Extract the (X, Y) coordinate from the center of the cell holding the provided text.  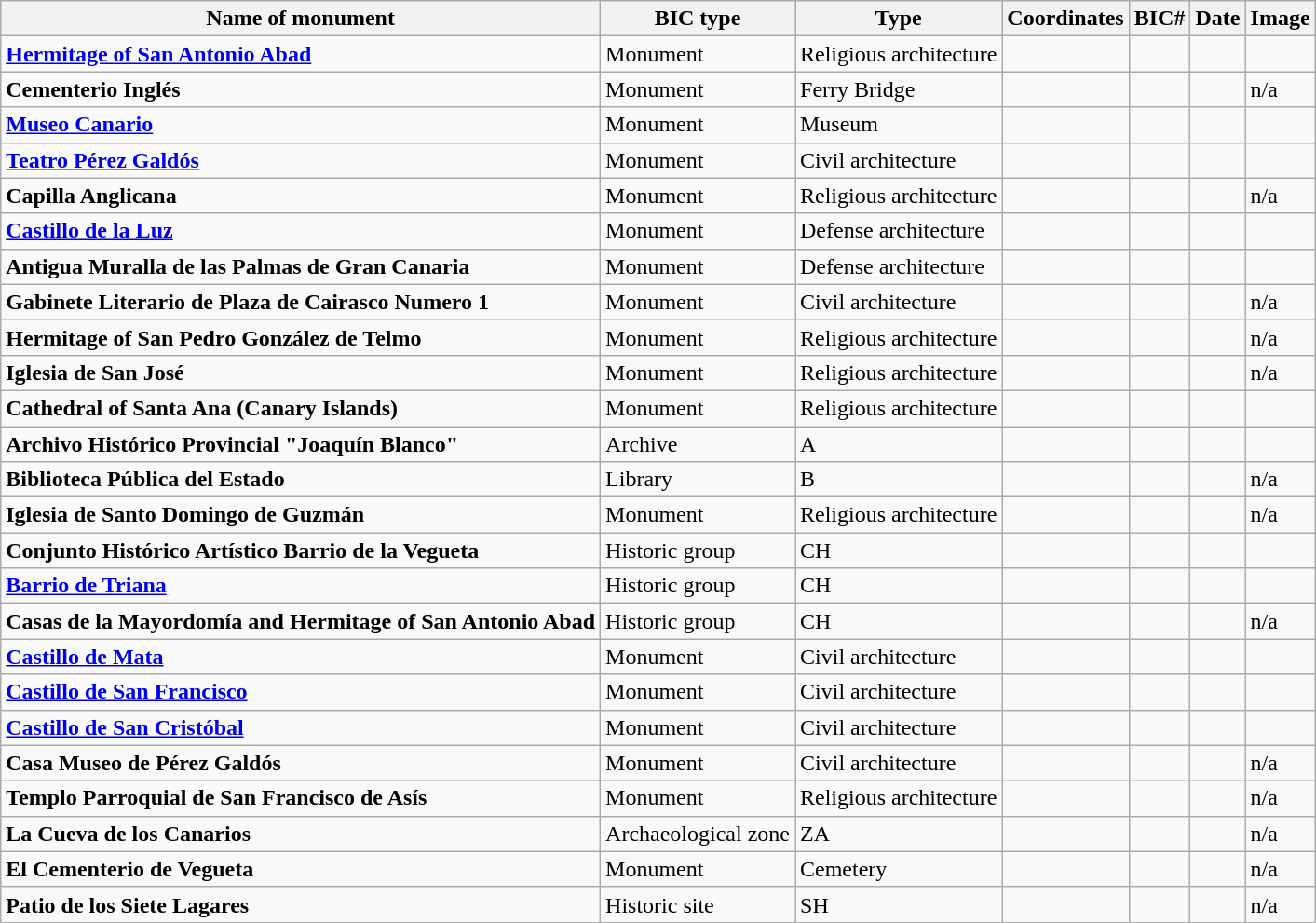
Conjunto Histórico Artístico Barrio de la Vegueta (301, 550)
Ferry Bridge (899, 89)
A (899, 444)
Castillo de Mata (301, 657)
B (899, 480)
Date (1218, 19)
Castillo de San Francisco (301, 692)
Archaeological zone (699, 834)
Iglesia de Santo Domingo de Guzmán (301, 515)
Library (699, 480)
Archivo Histórico Provincial "Joaquín Blanco" (301, 444)
Historic site (699, 904)
Gabinete Literario de Plaza de Cairasco Numero 1 (301, 302)
Image (1280, 19)
Hermitage of San Antonio Abad (301, 54)
Type (899, 19)
Archive (699, 444)
Hermitage of San Pedro González de Telmo (301, 337)
Museum (899, 125)
Cementerio Inglés (301, 89)
Casa Museo de Pérez Galdós (301, 763)
Teatro Pérez Galdós (301, 160)
Barrio de Triana (301, 586)
Antigua Muralla de las Palmas de Gran Canaria (301, 266)
Name of monument (301, 19)
Cemetery (899, 869)
Cathedral of Santa Ana (Canary Islands) (301, 408)
Castillo de San Cristóbal (301, 727)
Castillo de la Luz (301, 231)
Iglesia de San José (301, 373)
La Cueva de los Canarios (301, 834)
Templo Parroquial de San Francisco de Asís (301, 798)
Biblioteca Pública del Estado (301, 480)
Casas de la Mayordomía and Hermitage of San Antonio Abad (301, 621)
Museo Canario (301, 125)
Coordinates (1065, 19)
SH (899, 904)
BIC# (1160, 19)
El Cementerio de Vegueta (301, 869)
BIC type (699, 19)
Patio de los Siete Lagares (301, 904)
Capilla Anglicana (301, 196)
ZA (899, 834)
